Capture the cell that displays the provided text and extract its (X, Y) central coordinate. 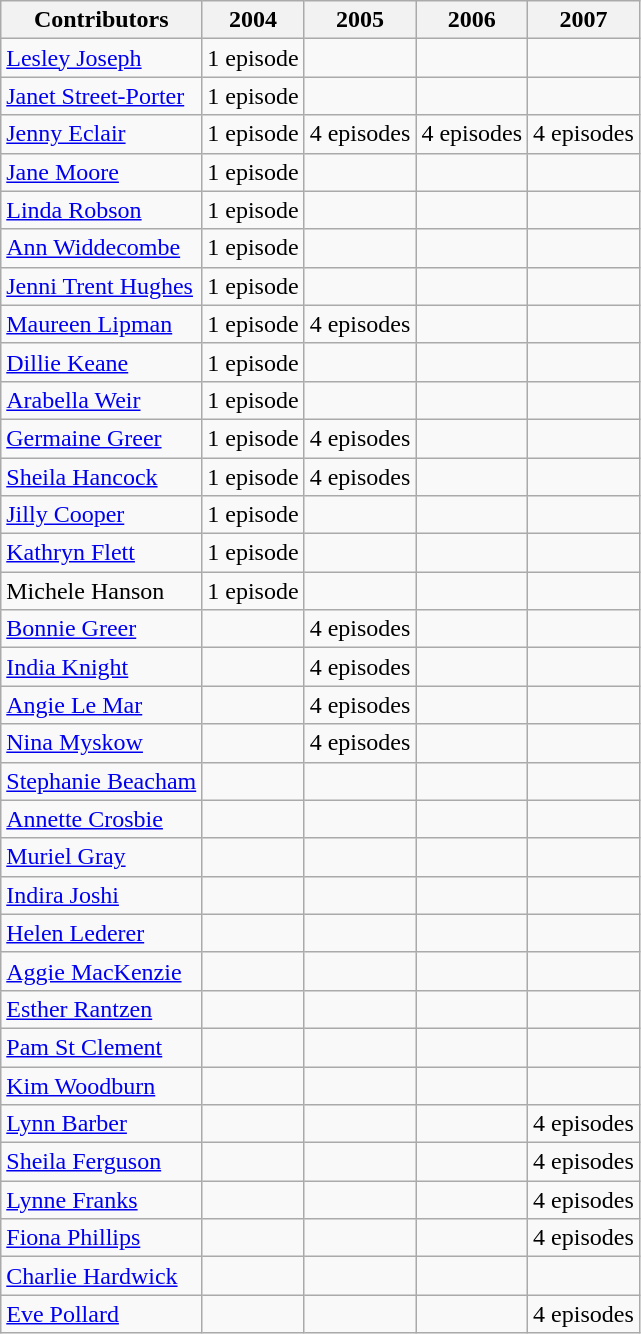
Helen Lederer (102, 933)
Sheila Ferguson (102, 1162)
Maureen Lipman (102, 324)
Fiona Phillips (102, 1238)
Esther Rantzen (102, 1009)
Pam St Clement (102, 1047)
Jilly Cooper (102, 515)
Ann Widdecombe (102, 248)
2005 (360, 20)
Lynn Barber (102, 1124)
Sheila Hancock (102, 477)
2007 (584, 20)
Jane Moore (102, 172)
Indira Joshi (102, 895)
Charlie Hardwick (102, 1276)
Lesley Joseph (102, 58)
Contributors (102, 20)
Nina Myskow (102, 743)
Jenni Trent Hughes (102, 286)
Aggie MacKenzie (102, 971)
Germaine Greer (102, 438)
Kathryn Flett (102, 553)
2006 (472, 20)
Kim Woodburn (102, 1085)
Lynne Franks (102, 1200)
Muriel Gray (102, 857)
Eve Pollard (102, 1314)
2004 (253, 20)
Janet Street-Porter (102, 96)
Arabella Weir (102, 400)
Linda Robson (102, 210)
Jenny Eclair (102, 134)
Dillie Keane (102, 362)
Michele Hanson (102, 591)
Bonnie Greer (102, 629)
Annette Crosbie (102, 819)
India Knight (102, 667)
Stephanie Beacham (102, 781)
Angie Le Mar (102, 705)
